Search for the cell housing the specified text and yield its (X, Y) center coordinate. 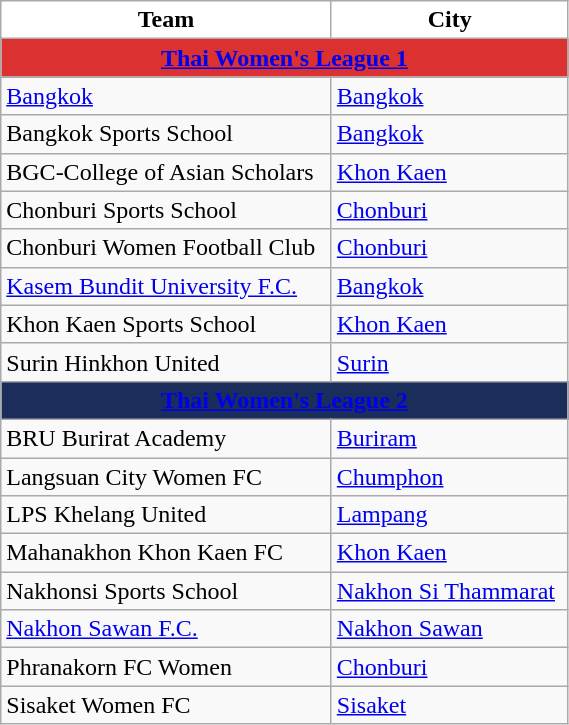
Mahanakhon Khon Kaen FC (166, 553)
Sisaket Women FC (166, 705)
Nakhonsi Sports School (166, 591)
BRU Burirat Academy (166, 438)
Chumphon (450, 477)
Langsuan City Women FC (166, 477)
LPS Khelang United (166, 515)
Chonburi Sports School (166, 210)
Nakhon Sawan (450, 629)
Sisaket (450, 705)
Surin (450, 362)
Chonburi Women Football Club (166, 248)
Thai Women's League 1 (284, 58)
Team (166, 20)
City (450, 20)
Bangkok Sports School (166, 134)
Khon Kaen Sports School (166, 324)
Nakhon Si Thammarat (450, 591)
Buriram (450, 438)
BGC-College of Asian Scholars (166, 172)
Surin Hinkhon United (166, 362)
Lampang (450, 515)
Nakhon Sawan F.C. (166, 629)
Thai Women's League 2 (284, 400)
Phranakorn FC Women (166, 667)
Kasem Bundit University F.C. (166, 286)
